Output the (x, y) coordinate of the center of the cell containing the given text.  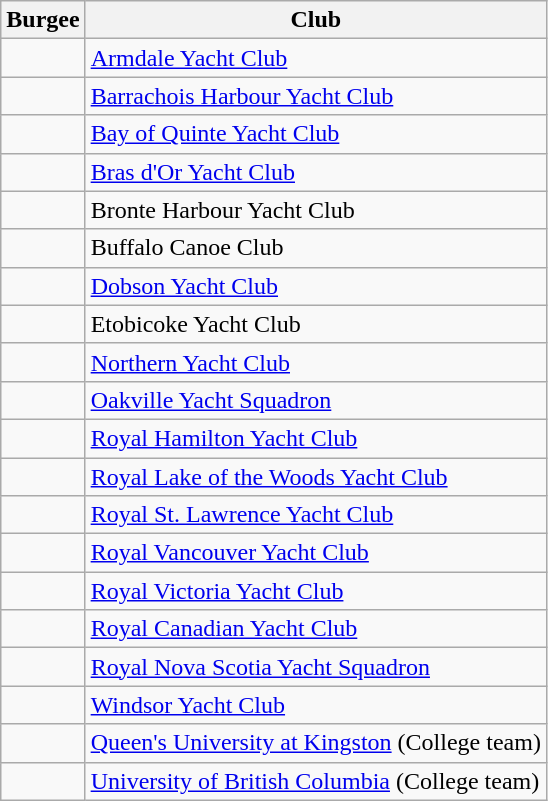
Barrachois Harbour Yacht Club (316, 96)
Royal Victoria Yacht Club (316, 591)
Oakville Yacht Squadron (316, 400)
Royal Vancouver Yacht Club (316, 553)
University of British Columbia (College team) (316, 781)
Dobson Yacht Club (316, 286)
Armdale Yacht Club (316, 58)
Burgee (43, 20)
Etobicoke Yacht Club (316, 324)
Buffalo Canoe Club (316, 248)
Royal St. Lawrence Yacht Club (316, 515)
Royal Canadian Yacht Club (316, 629)
Queen's University at Kingston (College team) (316, 743)
Royal Hamilton Yacht Club (316, 438)
Royal Nova Scotia Yacht Squadron (316, 667)
Bronte Harbour Yacht Club (316, 210)
Northern Yacht Club (316, 362)
Bay of Quinte Yacht Club (316, 134)
Bras d'Or Yacht Club (316, 172)
Royal Lake of the Woods Yacht Club (316, 477)
Windsor Yacht Club (316, 705)
Club (316, 20)
